Detect which cell encompasses the target text, then output its [X, Y] center coordinate. 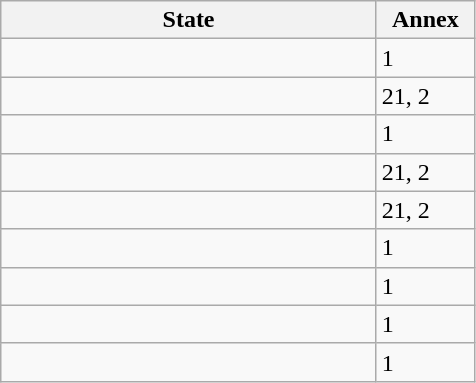
State [189, 20]
Annex [425, 20]
